Provide the [X, Y] coordinate of the cell's center where the given text is located.  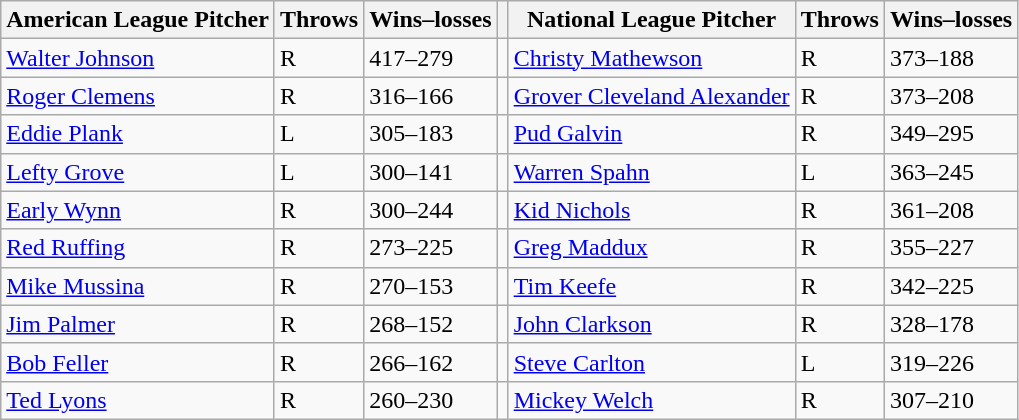
417–279 [430, 58]
Warren Spahn [652, 172]
Grover Cleveland Alexander [652, 96]
300–244 [430, 210]
Bob Feller [138, 362]
Early Wynn [138, 210]
Mike Mussina [138, 286]
Kid Nichols [652, 210]
316–166 [430, 96]
273–225 [430, 248]
342–225 [950, 286]
361–208 [950, 210]
Jim Palmer [138, 324]
Pud Galvin [652, 134]
Christy Mathewson [652, 58]
363–245 [950, 172]
Red Ruffing [138, 248]
John Clarkson [652, 324]
Eddie Plank [138, 134]
373–208 [950, 96]
355–227 [950, 248]
Walter Johnson [138, 58]
305–183 [430, 134]
300–141 [430, 172]
Lefty Grove [138, 172]
270–153 [430, 286]
Roger Clemens [138, 96]
National League Pitcher [652, 20]
Mickey Welch [652, 400]
319–226 [950, 362]
266–162 [430, 362]
307–210 [950, 400]
American League Pitcher [138, 20]
373–188 [950, 58]
268–152 [430, 324]
328–178 [950, 324]
Steve Carlton [652, 362]
349–295 [950, 134]
Ted Lyons [138, 400]
260–230 [430, 400]
Greg Maddux [652, 248]
Tim Keefe [652, 286]
